Determine the [X, Y] coordinate at the center of the cell enclosing the given text.  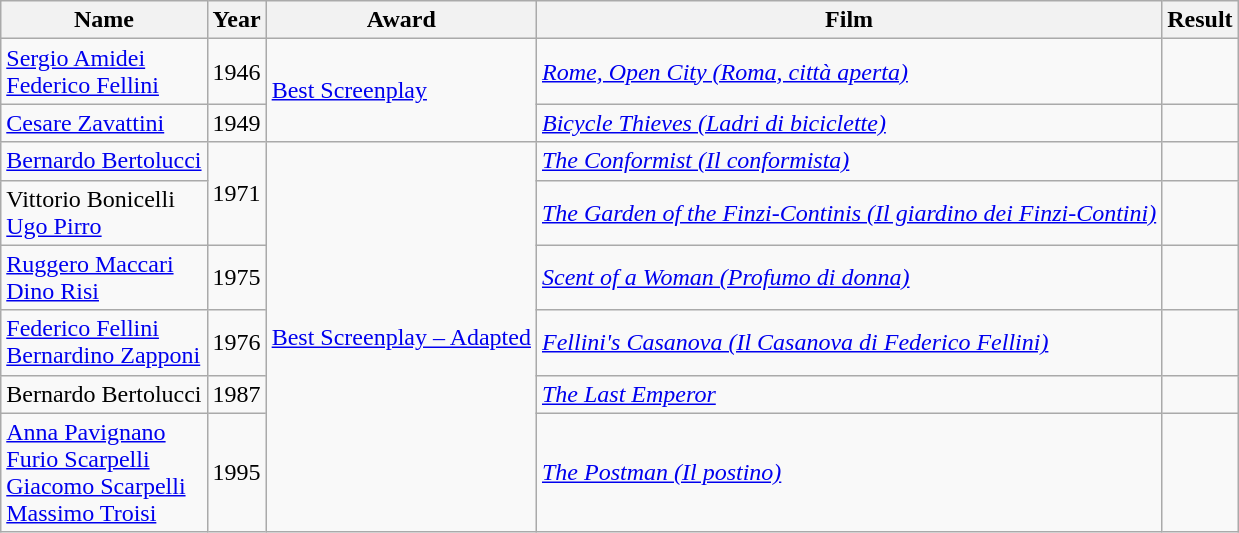
Vittorio BonicelliUgo Pirro [104, 212]
Anna PavignanoFurio ScarpelliGiacomo ScarpelliMassimo Troisi [104, 472]
Sergio AmideiFederico Fellini [104, 72]
Rome, Open City (Roma, città aperta) [848, 72]
Result [1200, 20]
Year [236, 20]
1946 [236, 72]
Bicycle Thieves (Ladri di biciclette) [848, 123]
1995 [236, 472]
The Postman (Il postino) [848, 472]
Fellini's Casanova (Il Casanova di Federico Fellini) [848, 342]
Name [104, 20]
Ruggero MaccariDino Risi [104, 278]
The Last Emperor [848, 394]
Best Screenplay [401, 90]
Cesare Zavattini [104, 123]
Award [401, 20]
Federico FelliniBernardino Zapponi [104, 342]
The Conformist (Il conformista) [848, 161]
Best Screenplay – Adapted [401, 337]
1971 [236, 194]
The Garden of the Finzi-Continis (Il giardino dei Finzi-Contini) [848, 212]
1975 [236, 278]
Film [848, 20]
1949 [236, 123]
Scent of a Woman (Profumo di donna) [848, 278]
1987 [236, 394]
1976 [236, 342]
